For the text-containing cell, return its midpoint in (X, Y) coordinate format. 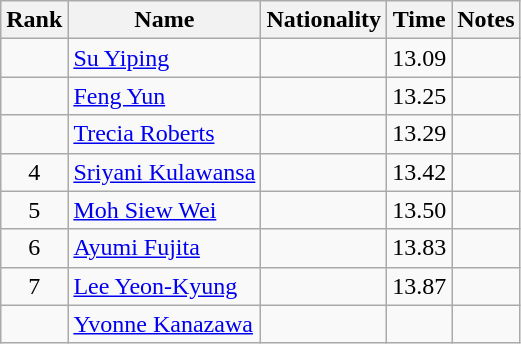
7 (34, 286)
13.09 (420, 58)
13.25 (420, 96)
5 (34, 210)
Ayumi Fujita (164, 248)
Sriyani Kulawansa (164, 172)
13.87 (420, 286)
13.83 (420, 248)
Trecia Roberts (164, 134)
13.50 (420, 210)
Su Yiping (164, 58)
6 (34, 248)
Feng Yun (164, 96)
Moh Siew Wei (164, 210)
Lee Yeon-Kyung (164, 286)
4 (34, 172)
13.29 (420, 134)
Name (164, 20)
Rank (34, 20)
Notes (486, 20)
13.42 (420, 172)
Yvonne Kanazawa (164, 324)
Time (420, 20)
Nationality (324, 20)
